Output the [x, y] coordinate of the center of the cell containing the given text.  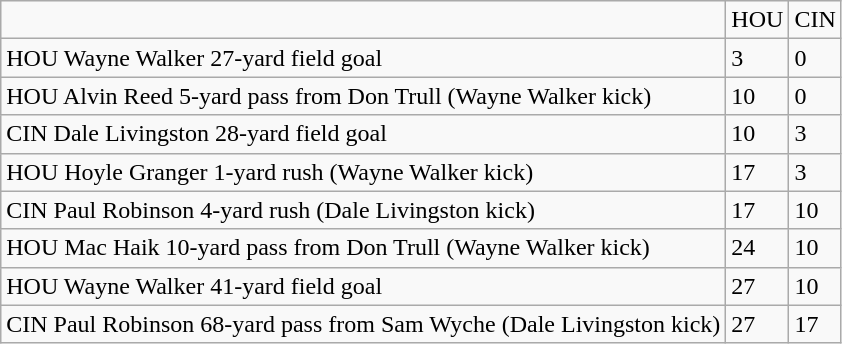
CIN Paul Robinson 68-yard pass from Sam Wyche (Dale Livingston kick) [364, 324]
HOU Alvin Reed 5-yard pass from Don Trull (Wayne Walker kick) [364, 96]
HOU [758, 20]
24 [758, 248]
HOU Wayne Walker 27-yard field goal [364, 58]
HOU Hoyle Granger 1-yard rush (Wayne Walker kick) [364, 172]
CIN [815, 20]
HOU Wayne Walker 41-yard field goal [364, 286]
HOU Mac Haik 10-yard pass from Don Trull (Wayne Walker kick) [364, 248]
CIN Paul Robinson 4-yard rush (Dale Livingston kick) [364, 210]
CIN Dale Livingston 28-yard field goal [364, 134]
